Capture the cell that displays the provided text and extract its (X, Y) central coordinate. 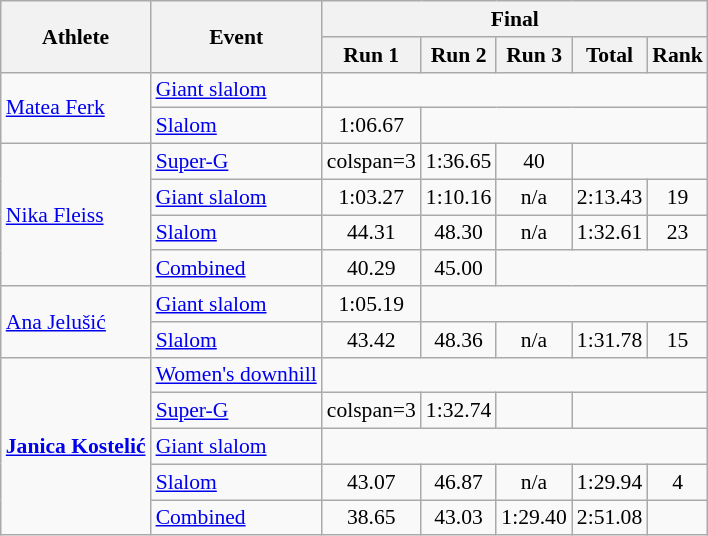
1:31.78 (610, 340)
Women's downhill (236, 375)
19 (678, 197)
38.65 (372, 518)
Run 1 (372, 55)
Matea Ferk (76, 108)
Final (515, 19)
48.36 (458, 340)
Rank (678, 55)
Total (610, 55)
Event (236, 36)
Nika Fleiss (76, 215)
40.29 (372, 269)
Ana Jelušić (76, 322)
48.30 (458, 233)
Janica Kostelić (76, 446)
1:29.94 (610, 482)
1:05.19 (372, 304)
1:29.40 (534, 518)
43.03 (458, 518)
2:13.43 (610, 197)
1:06.67 (372, 126)
43.42 (372, 340)
1:03.27 (372, 197)
Run 3 (534, 55)
44.31 (372, 233)
1:32.61 (610, 233)
4 (678, 482)
Run 2 (458, 55)
15 (678, 340)
45.00 (458, 269)
23 (678, 233)
40 (534, 162)
1:36.65 (458, 162)
2:51.08 (610, 518)
1:10.16 (458, 197)
43.07 (372, 482)
Athlete (76, 36)
46.87 (458, 482)
1:32.74 (458, 411)
